Pinpoint the cell where the given text exists, returning its (x, y) midpoint coordinate. 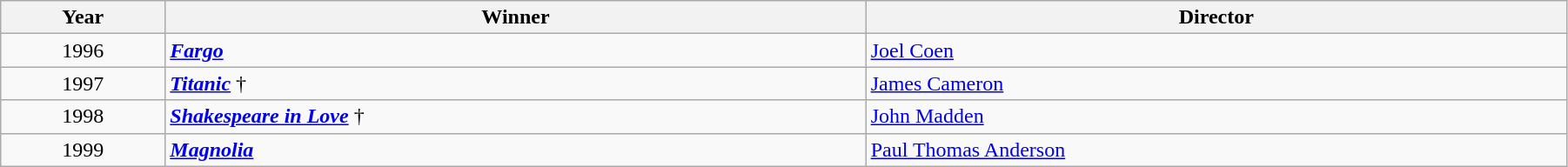
Titanic † (515, 83)
Magnolia (515, 150)
Joel Coen (1216, 50)
Shakespeare in Love † (515, 117)
1999 (84, 150)
Fargo (515, 50)
1997 (84, 83)
1996 (84, 50)
1998 (84, 117)
Year (84, 17)
Director (1216, 17)
Winner (515, 17)
Paul Thomas Anderson (1216, 150)
John Madden (1216, 117)
James Cameron (1216, 83)
